Determine the (X, Y) coordinate at the center of the cell enclosing the given text.  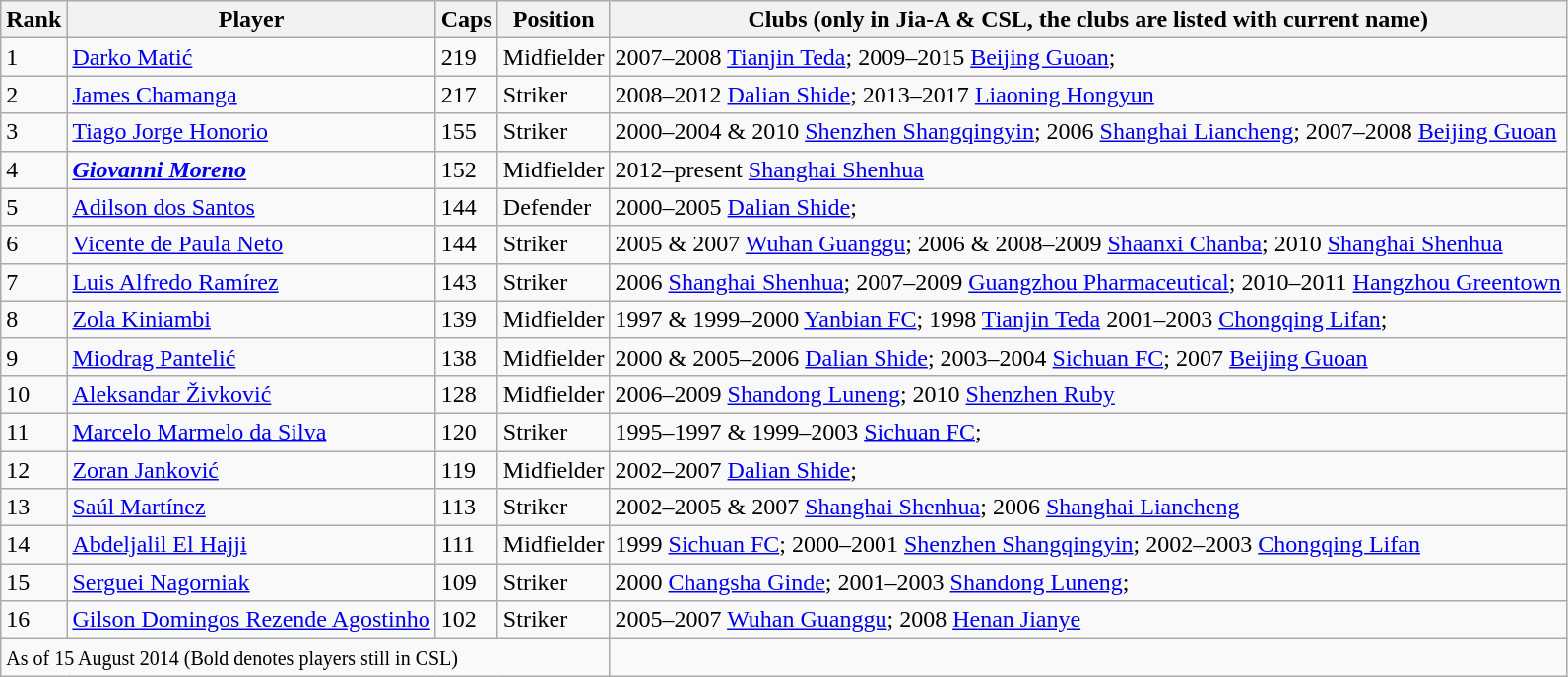
155 (467, 132)
120 (467, 432)
5 (33, 207)
Abdeljalil El Hajji (251, 545)
Tiago Jorge Honorio (251, 132)
8 (33, 319)
Zola Kiniambi (251, 319)
Rank (33, 20)
119 (467, 470)
128 (467, 394)
102 (467, 620)
109 (467, 582)
Luis Alfredo Ramírez (251, 282)
7 (33, 282)
10 (33, 394)
6 (33, 244)
111 (467, 545)
12 (33, 470)
14 (33, 545)
2012–present Shanghai Shenhua (1087, 169)
13 (33, 508)
139 (467, 319)
2002–2007 Dalian Shide; (1087, 470)
11 (33, 432)
1999 Sichuan FC; 2000–2001 Shenzhen Shangqingyin; 2002–2003 Chongqing Lifan (1087, 545)
Miodrag Pantelić (251, 357)
Position (554, 20)
Giovanni Moreno (251, 169)
2005 & 2007 Wuhan Guanggu; 2006 & 2008–2009 Shaanxi Chanba; 2010 Shanghai Shenhua (1087, 244)
James Chamanga (251, 95)
Defender (554, 207)
Serguei Nagorniak (251, 582)
Clubs (only in Jia-A & CSL, the clubs are listed with current name) (1087, 20)
Gilson Domingos Rezende Agostinho (251, 620)
1995–1997 & 1999–2003 Sichuan FC; (1087, 432)
Aleksandar Živković (251, 394)
Player (251, 20)
1997 & 1999–2000 Yanbian FC; 1998 Tianjin Teda 2001–2003 Chongqing Lifan; (1087, 319)
Zoran Janković (251, 470)
2000–2004 & 2010 Shenzhen Shangqingyin; 2006 Shanghai Liancheng; 2007–2008 Beijing Guoan (1087, 132)
143 (467, 282)
2008–2012 Dalian Shide; 2013–2017 Liaoning Hongyun (1087, 95)
3 (33, 132)
2006 Shanghai Shenhua; 2007–2009 Guangzhou Pharmaceutical; 2010–2011 Hangzhou Greentown (1087, 282)
138 (467, 357)
219 (467, 57)
As of 15 August 2014 (Bold denotes players still in CSL) (305, 657)
Marcelo Marmelo da Silva (251, 432)
Saúl Martínez (251, 508)
15 (33, 582)
1 (33, 57)
2007–2008 Tianjin Teda; 2009–2015 Beijing Guoan; (1087, 57)
113 (467, 508)
217 (467, 95)
2000 Changsha Ginde; 2001–2003 Shandong Luneng; (1087, 582)
2005–2007 Wuhan Guanggu; 2008 Henan Jianye (1087, 620)
2000–2005 Dalian Shide; (1087, 207)
Darko Matić (251, 57)
4 (33, 169)
Caps (467, 20)
Adilson dos Santos (251, 207)
152 (467, 169)
16 (33, 620)
2000 & 2005–2006 Dalian Shide; 2003–2004 Sichuan FC; 2007 Beijing Guoan (1087, 357)
Vicente de Paula Neto (251, 244)
2006–2009 Shandong Luneng; 2010 Shenzhen Ruby (1087, 394)
2002–2005 & 2007 Shanghai Shenhua; 2006 Shanghai Liancheng (1087, 508)
9 (33, 357)
2 (33, 95)
